Find where the given text appears and provide that cell's center as [X, Y] coordinate. 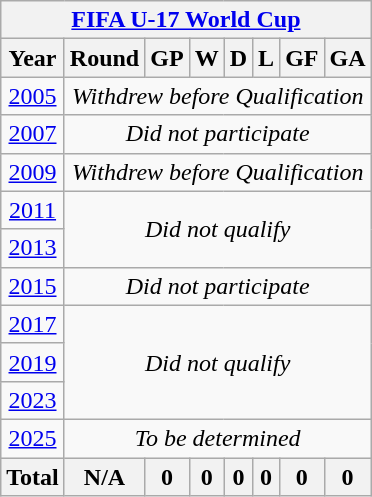
2007 [33, 134]
2011 [33, 210]
W [206, 58]
GF [302, 58]
2015 [33, 286]
2023 [33, 400]
2017 [33, 324]
GA [348, 58]
2025 [33, 438]
GP [167, 58]
FIFA U-17 World Cup [186, 20]
N/A [104, 477]
To be determined [218, 438]
Round [104, 58]
2009 [33, 172]
L [266, 58]
Year [33, 58]
D [238, 58]
2019 [33, 362]
Total [33, 477]
2005 [33, 96]
2013 [33, 248]
